Return (X, Y) of the center of cell containing provided text 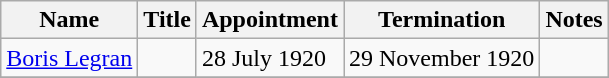
Boris Legran (70, 58)
Appointment (270, 20)
Title (168, 20)
29 November 1920 (442, 58)
Notes (574, 20)
Termination (442, 20)
Name (70, 20)
28 July 1920 (270, 58)
